Extract the (x, y) coordinate from the center of the cell holding the provided text.  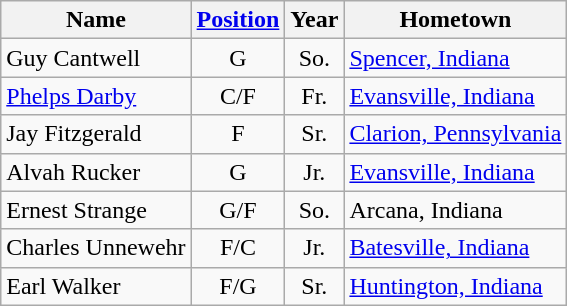
Name (96, 20)
Fr. (314, 96)
Phelps Darby (96, 96)
Guy Cantwell (96, 58)
G/F (238, 210)
Arcana, Indiana (456, 210)
Spencer, Indiana (456, 58)
Earl Walker (96, 286)
Year (314, 20)
Batesville, Indiana (456, 248)
Alvah Rucker (96, 172)
Charles Unnewehr (96, 248)
F (238, 134)
C/F (238, 96)
F/G (238, 286)
Hometown (456, 20)
Jay Fitzgerald (96, 134)
Position (238, 20)
Ernest Strange (96, 210)
F/C (238, 248)
Huntington, Indiana (456, 286)
Clarion, Pennsylvania (456, 134)
